Search for the cell housing the specified text and yield its [X, Y] center coordinate. 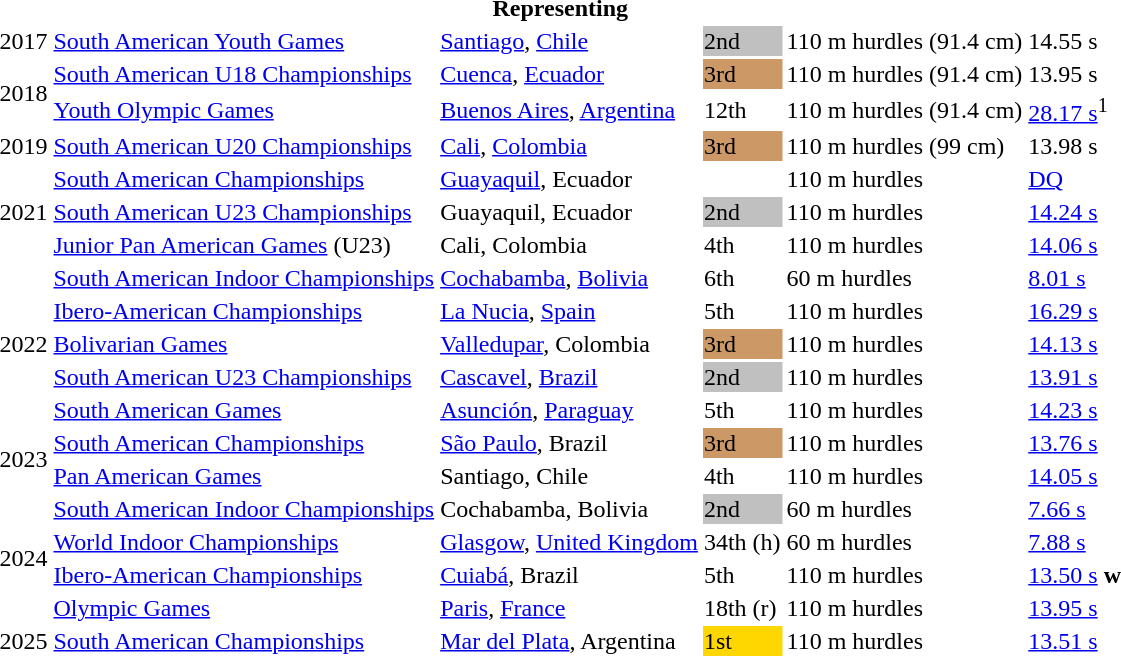
Cuiabá, Brazil [570, 575]
Youth Olympic Games [244, 110]
Cuenca, Ecuador [570, 74]
Junior Pan American Games (U23) [244, 245]
South American Games [244, 410]
Mar del Plata, Argentina [570, 641]
110 m hurdles (99 cm) [904, 146]
Cascavel, Brazil [570, 377]
Valledupar, Colombia [570, 344]
Glasgow, United Kingdom [570, 542]
World Indoor Championships [244, 542]
6th [742, 278]
South American U20 Championships [244, 146]
South American U18 Championships [244, 74]
Bolivarian Games [244, 344]
Paris, France [570, 608]
La Nucia, Spain [570, 311]
12th [742, 110]
18th (r) [742, 608]
34th (h) [742, 542]
São Paulo, Brazil [570, 443]
1st [742, 641]
Pan American Games [244, 476]
Olympic Games [244, 608]
South American Youth Games [244, 41]
Asunción, Paraguay [570, 410]
Buenos Aires, Argentina [570, 110]
